For the text-containing cell, return its midpoint in (x, y) coordinate format. 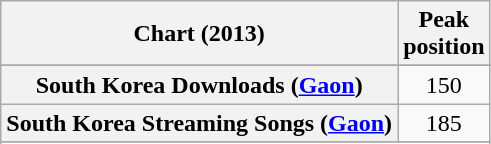
Chart (2013) (200, 34)
South Korea Streaming Songs (Gaon) (200, 123)
South Korea Downloads (Gaon) (200, 85)
185 (444, 123)
Peakposition (444, 34)
150 (444, 85)
